Provide the [x, y] coordinate of the cell's center where the given text is located.  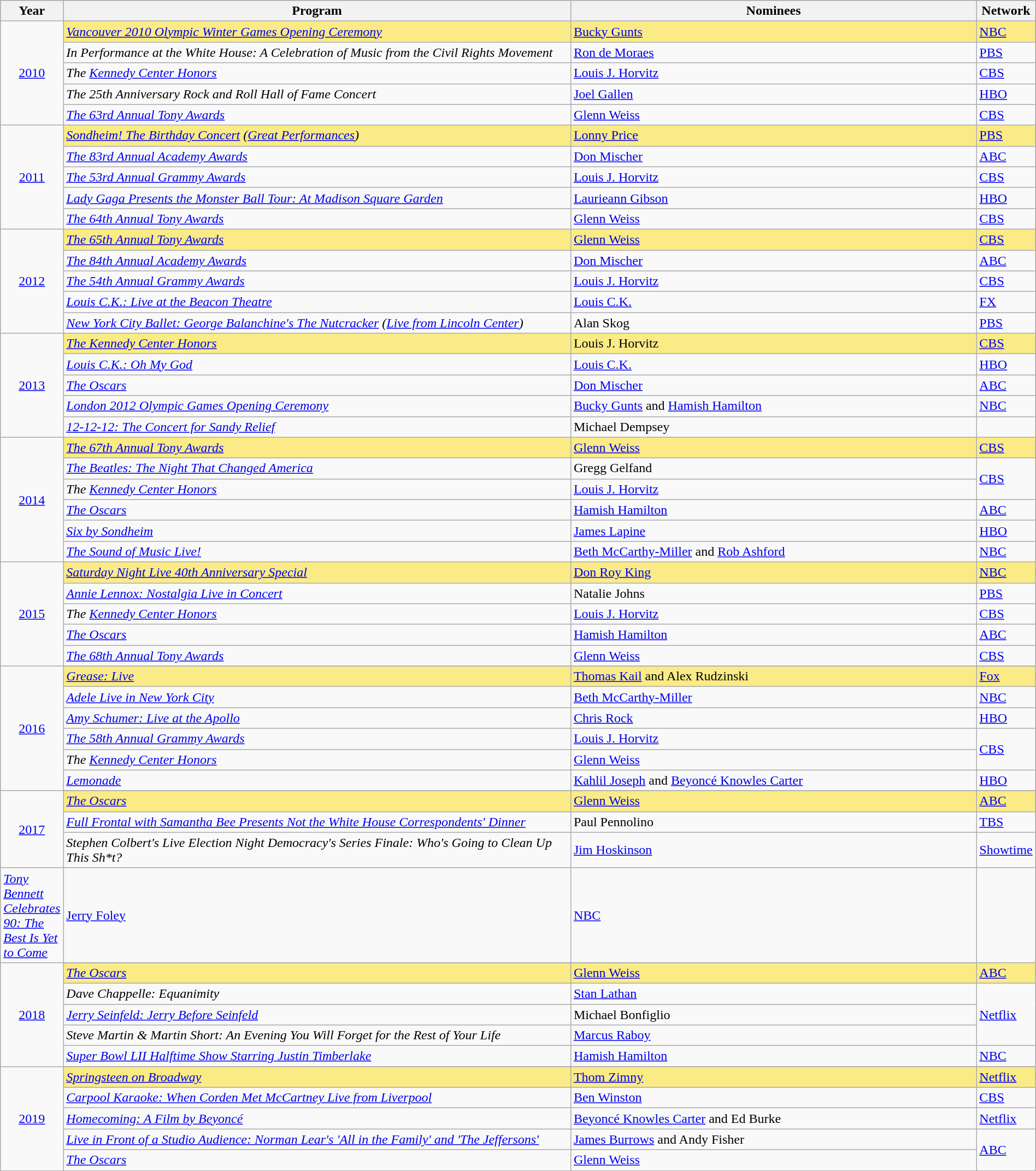
James Lapine [773, 531]
Alan Skog [773, 323]
Showtime [1006, 850]
Kahlil Joseph and Beyoncé Knowles Carter [773, 780]
New York City Ballet: George Balanchine's The Nutcracker (Live from Lincoln Center) [317, 323]
Fox [1006, 676]
Don Roy King [773, 572]
Jim Hoskinson [773, 850]
Six by Sondheim [317, 531]
Nominees [773, 11]
Dave Chappelle: Equanimity [317, 993]
The 64th Annual Tony Awards [317, 219]
Lonny Price [773, 136]
2012 [32, 281]
Homecoming: A Film by Beyoncé [317, 1119]
Year [32, 11]
Marcus Raboy [773, 1035]
Lady Gaga Presents the Monster Ball Tour: At Madison Square Garden [317, 198]
Grease: Live [317, 676]
2014 [32, 499]
Stephen Colbert's Live Election Night Democracy's Series Finale: Who's Going to Clean Up This Sh*t? [317, 850]
Jerry Foley [317, 915]
2015 [32, 614]
London 2012 Olympic Games Opening Ceremony [317, 406]
The 58th Annual Grammy Awards [317, 739]
James Burrows and Andy Fisher [773, 1139]
FX [1006, 302]
Michael Dempsey [773, 427]
The 65th Annual Tony Awards [317, 239]
Bucky Gunts [773, 32]
Carpool Karaoke: When Corden Met McCartney Live from Liverpool [317, 1098]
2010 [32, 73]
Laurieann Gibson [773, 198]
The 54th Annual Grammy Awards [317, 281]
Thom Zimny [773, 1077]
TBS [1006, 822]
Sondheim! The Birthday Concert (Great Performances) [317, 136]
Beth McCarthy-Miller [773, 697]
2013 [32, 385]
Super Bowl LII Halftime Show Starring Justin Timberlake [317, 1056]
Thomas Kail and Alex Rudzinski [773, 676]
Bucky Gunts and Hamish Hamilton [773, 406]
Amy Schumer: Live at the Apollo [317, 718]
Paul Pennolino [773, 822]
The 25th Anniversary Rock and Roll Hall of Fame Concert [317, 94]
Michael Bonfiglio [773, 1015]
The 63rd Annual Tony Awards [317, 115]
2017 [32, 829]
The 83rd Annual Academy Awards [317, 156]
Program [317, 11]
Chris Rock [773, 718]
Louis C.K.: Oh My God [317, 364]
Lemonade [317, 780]
2019 [32, 1119]
Natalie Johns [773, 593]
Jerry Seinfeld: Jerry Before Seinfeld [317, 1015]
Stan Lathan [773, 993]
Springsteen on Broadway [317, 1077]
The Sound of Music Live! [317, 551]
Saturday Night Live 40th Anniversary Special [317, 572]
Live in Front of a Studio Audience: Norman Lear's 'All in the Family' and 'The Jeffersons' [317, 1139]
Joel Gallen [773, 94]
Full Frontal with Samantha Bee Presents Not the White House Correspondents' Dinner [317, 822]
Beyoncé Knowles Carter and Ed Burke [773, 1119]
Gregg Gelfand [773, 468]
Vancouver 2010 Olympic Winter Games Opening Ceremony [317, 32]
In Performance at the White House: A Celebration of Music from the Civil Rights Movement [317, 52]
Ben Winston [773, 1098]
The 53rd Annual Grammy Awards [317, 177]
The 67th Annual Tony Awards [317, 448]
Network [1006, 11]
Adele Live in New York City [317, 697]
Louis C.K.: Live at the Beacon Theatre [317, 302]
The 84th Annual Academy Awards [317, 261]
2018 [32, 1014]
2016 [32, 728]
Beth McCarthy-Miller and Rob Ashford [773, 551]
Tony Bennett Celebrates 90: The Best Is Yet to Come [32, 915]
The 68th Annual Tony Awards [317, 656]
Steve Martin & Martin Short: An Evening You Will Forget for the Rest of Your Life [317, 1035]
12-12-12: The Concert for Sandy Relief [317, 427]
Ron de Moraes [773, 52]
Annie Lennox: Nostalgia Live in Concert [317, 593]
The Beatles: The Night That Changed America [317, 468]
2011 [32, 177]
